Determine the (X, Y) coordinate at the center of the cell enclosing the given text.  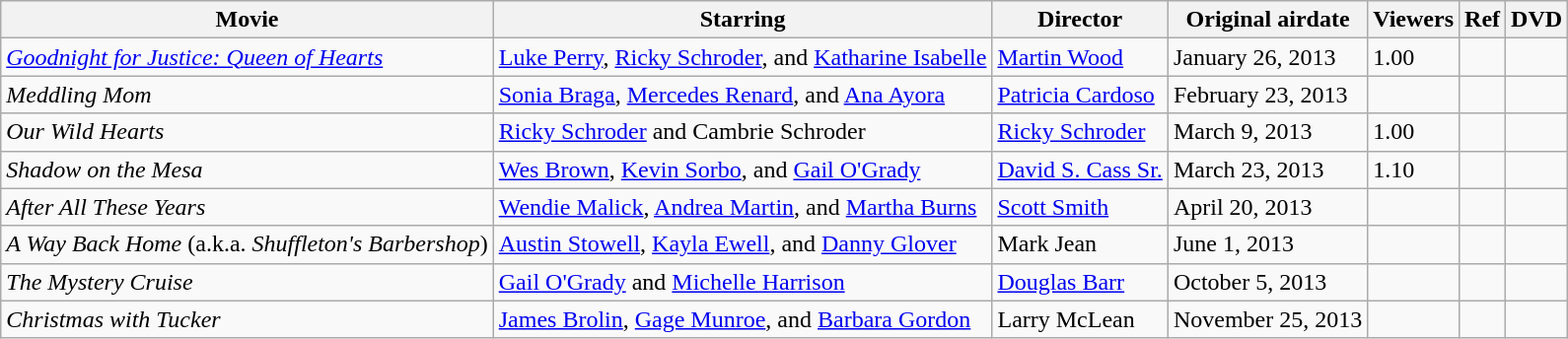
Luke Perry, Ricky Schroder, and Katharine Isabelle (743, 57)
April 20, 2013 (1267, 207)
1.10 (1414, 169)
Ref (1483, 20)
Ricky Schroder and Cambrie Schroder (743, 132)
Larry McLean (1080, 319)
Scott Smith (1080, 207)
Martin Wood (1080, 57)
Ricky Schroder (1080, 132)
January 26, 2013 (1267, 57)
June 1, 2013 (1267, 244)
Movie (247, 20)
February 23, 2013 (1267, 95)
DVD (1536, 20)
Original airdate (1267, 20)
March 23, 2013 (1267, 169)
October 5, 2013 (1267, 282)
Sonia Braga, Mercedes Renard, and Ana Ayora (743, 95)
Wes Brown, Kevin Sorbo, and Gail O'Grady (743, 169)
After All These Years (247, 207)
Our Wild Hearts (247, 132)
Gail O'Grady and Michelle Harrison (743, 282)
Director (1080, 20)
The Mystery Cruise (247, 282)
Starring (743, 20)
Austin Stowell, Kayla Ewell, and Danny Glover (743, 244)
Mark Jean (1080, 244)
Meddling Mom (247, 95)
March 9, 2013 (1267, 132)
Goodnight for Justice: Queen of Hearts (247, 57)
November 25, 2013 (1267, 319)
Viewers (1414, 20)
Wendie Malick, Andrea Martin, and Martha Burns (743, 207)
Douglas Barr (1080, 282)
James Brolin, Gage Munroe, and Barbara Gordon (743, 319)
David S. Cass Sr. (1080, 169)
A Way Back Home (a.k.a. Shuffleton's Barbershop) (247, 244)
Patricia Cardoso (1080, 95)
Christmas with Tucker (247, 319)
Shadow on the Mesa (247, 169)
